Determine the [X, Y] coordinate at the center of the cell enclosing the given text.  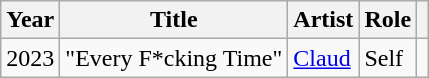
Self [388, 58]
Role [388, 20]
Year [30, 20]
Artist [324, 20]
2023 [30, 58]
Claud [324, 58]
"Every F*cking Time" [174, 58]
Title [174, 20]
